Return (X, Y) of the center of cell containing provided text 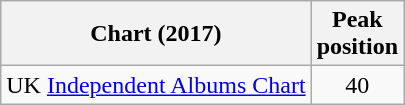
Peakposition (357, 34)
40 (357, 85)
Chart (2017) (156, 34)
UK Independent Albums Chart (156, 85)
